For the text-containing cell, return its midpoint in [X, Y] coordinate format. 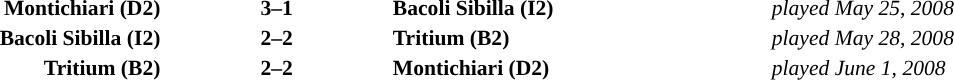
Tritium (B2) [580, 38]
2–2 [276, 38]
